Determine the (X, Y) coordinate at the center of the cell enclosing the given text.  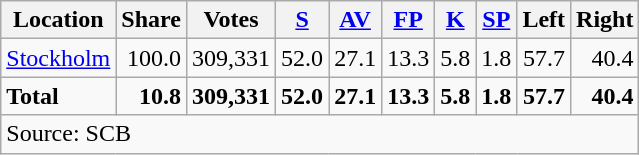
Votes (230, 20)
S (302, 20)
100.0 (152, 58)
10.8 (152, 96)
Location (58, 20)
Right (605, 20)
Stockholm (58, 58)
Total (58, 96)
K (456, 20)
Source: SCB (320, 134)
Share (152, 20)
SP (496, 20)
FP (408, 20)
AV (356, 20)
Left (544, 20)
